Find where the given text appears and provide that cell's center as [X, Y] coordinate. 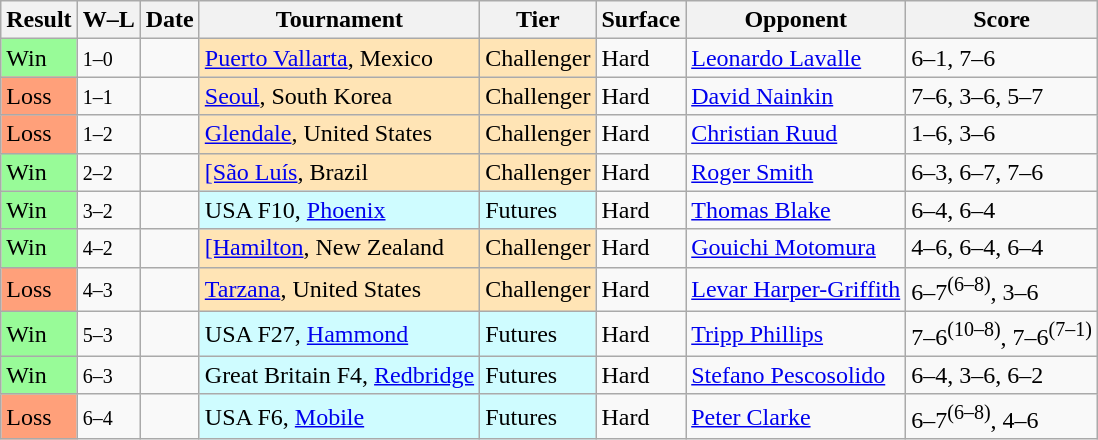
Christian Ruud [796, 134]
4–6, 6–4, 6–4 [1002, 248]
1–6, 3–6 [1002, 134]
Stefano Pescosolido [796, 375]
Levar Harper-Griffith [796, 290]
[São Luís, Brazil [339, 172]
6–7(6–8), 3–6 [1002, 290]
6–7(6–8), 4–6 [1002, 416]
Leonardo Lavalle [796, 58]
6–3, 6–7, 7–6 [1002, 172]
Seoul, South Korea [339, 96]
Result [39, 20]
Peter Clarke [796, 416]
7–6(10–8), 7–6(7–1) [1002, 334]
Date [170, 20]
Thomas Blake [796, 210]
W–L [108, 20]
1–1 [108, 96]
4–2 [108, 248]
David Nainkin [796, 96]
7–6, 3–6, 5–7 [1002, 96]
[Hamilton, New Zealand [339, 248]
6–3 [108, 375]
Surface [641, 20]
6–1, 7–6 [1002, 58]
Tarzana, United States [339, 290]
1–0 [108, 58]
Puerto Vallarta, Mexico [339, 58]
3–2 [108, 210]
6–4, 3–6, 6–2 [1002, 375]
Opponent [796, 20]
Score [1002, 20]
5–3 [108, 334]
USA F6, Mobile [339, 416]
6–4 [108, 416]
USA F10, Phoenix [339, 210]
1–2 [108, 134]
Tournament [339, 20]
Great Britain F4, Redbridge [339, 375]
Tier [538, 20]
6–4, 6–4 [1002, 210]
2–2 [108, 172]
Gouichi Motomura [796, 248]
Glendale, United States [339, 134]
Tripp Phillips [796, 334]
USA F27, Hammond [339, 334]
4–3 [108, 290]
Roger Smith [796, 172]
